Return the [x, y] coordinate for the center point of the cell that contains the specified text.  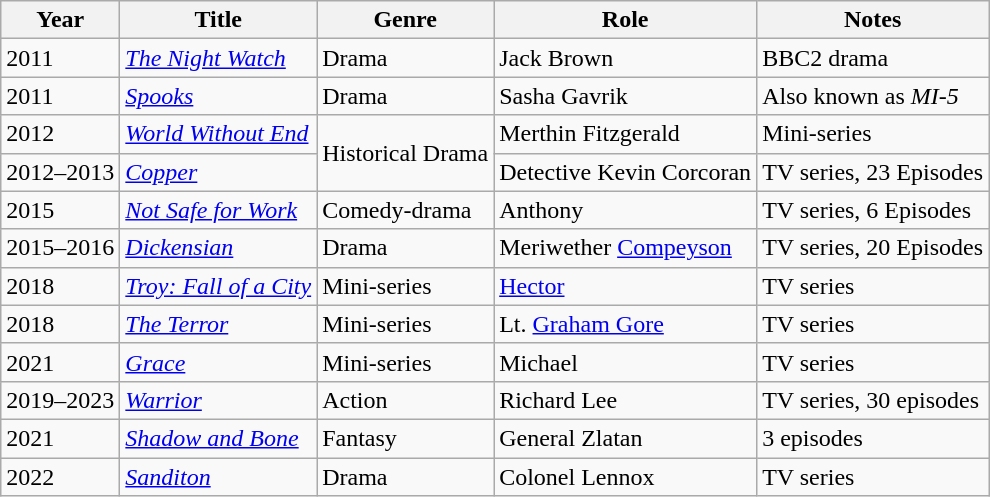
BBC2 drama [873, 58]
Dickensian [218, 248]
The Night Watch [218, 58]
Notes [873, 20]
Sasha Gavrik [626, 96]
TV series, 23 Episodes [873, 172]
General Zlatan [626, 438]
TV series, 30 episodes [873, 400]
2015 [60, 210]
The Terror [218, 324]
Lt. Graham Gore [626, 324]
Colonel Lennox [626, 477]
2012–2013 [60, 172]
Merthin Fitzgerald [626, 134]
Year [60, 20]
2012 [60, 134]
Also known as MI-5 [873, 96]
Spooks [218, 96]
Copper [218, 172]
World Without End [218, 134]
Title [218, 20]
Action [406, 400]
Detective Kevin Corcoran [626, 172]
Historical Drama [406, 153]
2015–2016 [60, 248]
Role [626, 20]
Fantasy [406, 438]
Warrior [218, 400]
2022 [60, 477]
TV series, 20 Episodes [873, 248]
Meriwether Compeyson [626, 248]
Anthony [626, 210]
Grace [218, 362]
Sanditon [218, 477]
Richard Lee [626, 400]
Genre [406, 20]
Michael [626, 362]
Jack Brown [626, 58]
2019–2023 [60, 400]
Troy: Fall of a City [218, 286]
Hector [626, 286]
3 episodes [873, 438]
TV series, 6 Episodes [873, 210]
Not Safe for Work [218, 210]
Shadow and Bone [218, 438]
Comedy-drama [406, 210]
